Provide the (x, y) coordinate of the cell's center where the given text is located.  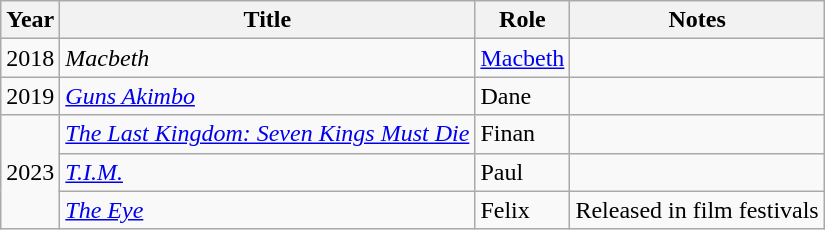
Felix (522, 210)
T.I.M. (268, 172)
The Eye (268, 210)
The Last Kingdom: Seven Kings Must Die (268, 134)
Dane (522, 96)
2023 (30, 172)
Released in film festivals (697, 210)
Notes (697, 20)
Title (268, 20)
Paul (522, 172)
2018 (30, 58)
Finan (522, 134)
Guns Akimbo (268, 96)
Year (30, 20)
2019 (30, 96)
Role (522, 20)
